Extract the (x, y) coordinate from the center of the cell holding the provided text.  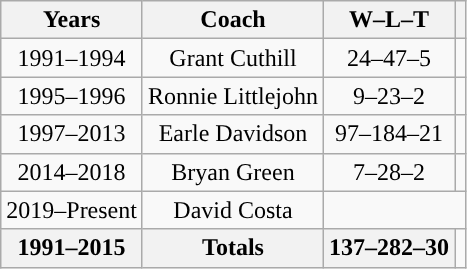
Totals (232, 248)
9–23–2 (390, 96)
Grant Cuthill (232, 58)
David Costa (232, 210)
1995–1996 (72, 96)
Earle Davidson (232, 134)
Coach (232, 20)
24–47–5 (390, 58)
1991–2015 (72, 248)
Years (72, 20)
137–282–30 (390, 248)
W–L–T (390, 20)
Bryan Green (232, 172)
2019–Present (72, 210)
2014–2018 (72, 172)
1991–1994 (72, 58)
1997–2013 (72, 134)
97–184–21 (390, 134)
Ronnie Littlejohn (232, 96)
7–28–2 (390, 172)
